Scan for the cell matching the given text and deliver its [x, y] coordinate at center. 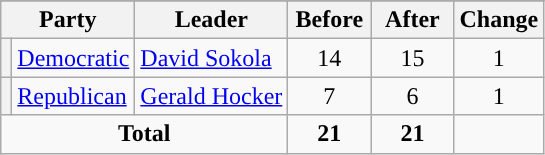
14 [330, 58]
Republican [74, 96]
Party [68, 20]
David Sokola [212, 58]
Total [144, 134]
Democratic [74, 58]
Change [499, 20]
15 [412, 58]
Before [330, 20]
After [412, 20]
7 [330, 96]
Gerald Hocker [212, 96]
Leader [212, 20]
6 [412, 96]
